Identify which cell holds the provided text, then report its [X, Y] central coordinate. 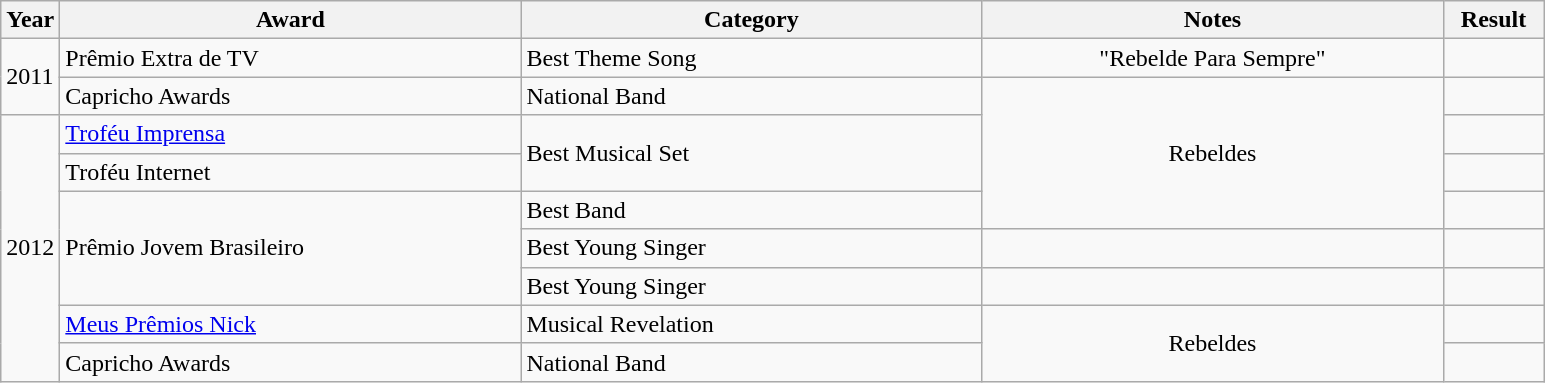
Best Theme Song [752, 58]
Notes [1212, 20]
Best Musical Set [752, 153]
Prêmio Extra de TV [290, 58]
Prêmio Jovem Brasileiro [290, 248]
Meus Prêmios Nick [290, 324]
Result [1494, 20]
2011 [30, 77]
Troféu Internet [290, 172]
Award [290, 20]
"Rebelde Para Sempre" [1212, 58]
2012 [30, 248]
Category [752, 20]
Year [30, 20]
Troféu Imprensa [290, 134]
Musical Revelation [752, 324]
Best Band [752, 210]
